Search for the cell housing the specified text and yield its [X, Y] center coordinate. 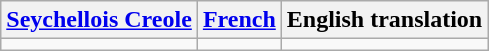
English translation [384, 20]
French [239, 20]
Seychellois Creole [100, 20]
